Detect which cell encompasses the target text, then output its (x, y) center coordinate. 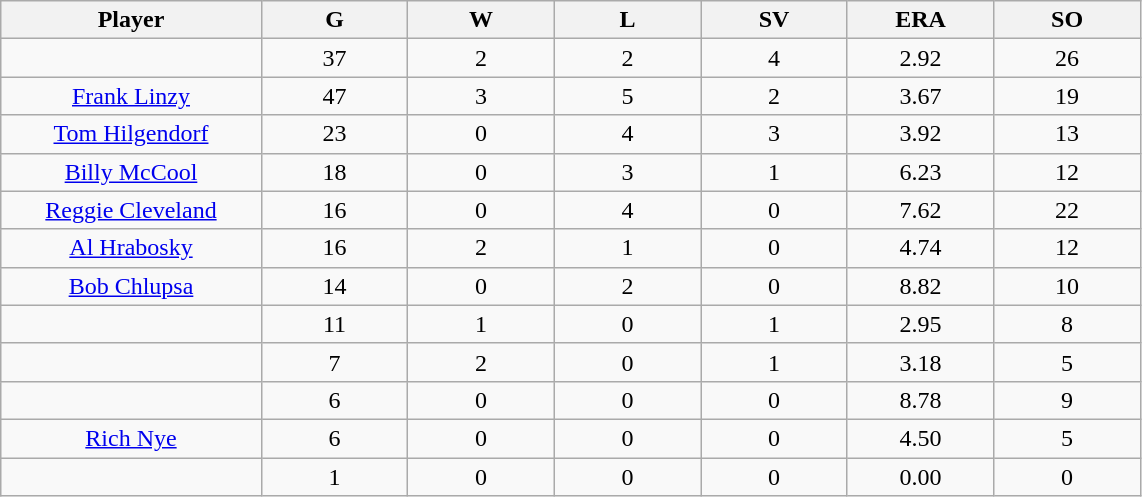
23 (334, 134)
SO (1068, 20)
Frank Linzy (131, 96)
7.62 (920, 210)
6.23 (920, 172)
Tom Hilgendorf (131, 134)
4.50 (920, 438)
Rich Nye (131, 438)
7 (334, 362)
Billy McCool (131, 172)
3.18 (920, 362)
9 (1068, 400)
4.74 (920, 248)
8 (1068, 324)
22 (1068, 210)
W (482, 20)
Player (131, 20)
L (628, 20)
G (334, 20)
26 (1068, 58)
11 (334, 324)
SV (774, 20)
13 (1068, 134)
Al Hrabosky (131, 248)
ERA (920, 20)
8.78 (920, 400)
37 (334, 58)
3.67 (920, 96)
19 (1068, 96)
10 (1068, 286)
3.92 (920, 134)
47 (334, 96)
Reggie Cleveland (131, 210)
2.95 (920, 324)
Bob Chlupsa (131, 286)
14 (334, 286)
2.92 (920, 58)
18 (334, 172)
0.00 (920, 477)
8.82 (920, 286)
